For the text-containing cell, return its midpoint in [X, Y] coordinate format. 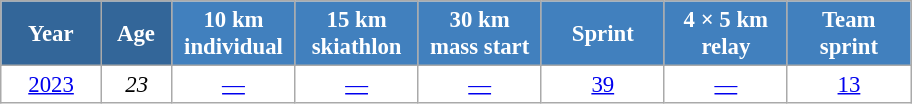
30 km mass start [480, 34]
Team sprint [848, 34]
4 × 5 km relay [726, 34]
15 km skiathlon [356, 34]
10 km individual [234, 34]
39 [602, 85]
13 [848, 85]
Age [136, 34]
Year [52, 34]
Sprint [602, 34]
23 [136, 85]
2023 [52, 85]
